Locate the cell with the specified text and output its (x, y) center coordinate. 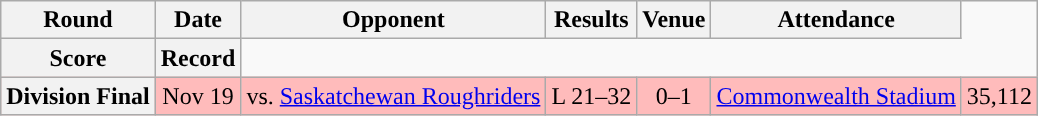
0–1 (674, 96)
Attendance (836, 20)
35,112 (999, 96)
Round (78, 20)
Opponent (394, 20)
Date (198, 20)
vs. Saskatchewan Roughriders (394, 96)
Score (78, 58)
Nov 19 (198, 96)
L 21–32 (592, 96)
Results (592, 20)
Record (198, 58)
Division Final (78, 96)
Commonwealth Stadium (836, 96)
Venue (674, 20)
